Output the (x, y) coordinate of the center of the cell containing the given text.  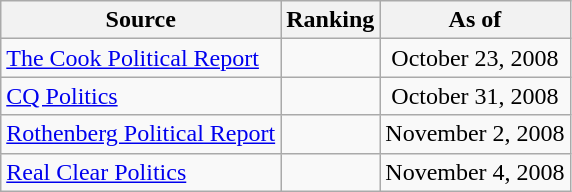
October 23, 2008 (475, 58)
November 2, 2008 (475, 134)
Rothenberg Political Report (141, 134)
Ranking (330, 20)
November 4, 2008 (475, 172)
Source (141, 20)
Real Clear Politics (141, 172)
CQ Politics (141, 96)
October 31, 2008 (475, 96)
The Cook Political Report (141, 58)
As of (475, 20)
